For the text-containing cell, return its midpoint in [x, y] coordinate format. 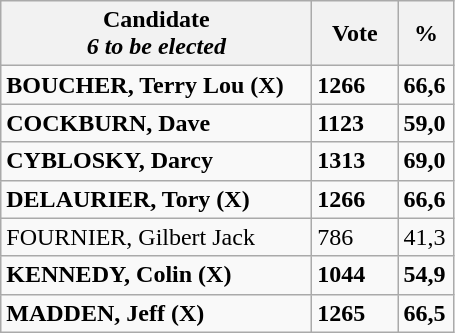
CYBLOSKY, Darcy [156, 161]
1123 [355, 123]
COCKBURN, Dave [156, 123]
MADDEN, Jeff (X) [156, 313]
FOURNIER, Gilbert Jack [156, 237]
41,3 [426, 237]
786 [355, 237]
Vote [355, 34]
% [426, 34]
1044 [355, 275]
KENNEDY, Colin (X) [156, 275]
54,9 [426, 275]
66,5 [426, 313]
59,0 [426, 123]
Candidate6 to be elected [156, 34]
69,0 [426, 161]
DELAURIER, Tory (X) [156, 199]
1265 [355, 313]
1313 [355, 161]
BOUCHER, Terry Lou (X) [156, 85]
